Return the [x, y] coordinate for the center point of the cell that contains the specified text.  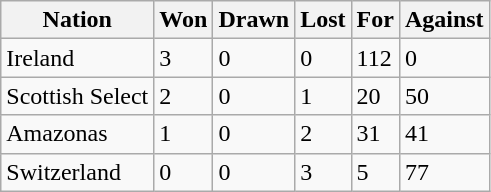
Ireland [78, 58]
20 [375, 96]
Amazonas [78, 134]
41 [444, 134]
Scottish Select [78, 96]
Switzerland [78, 172]
Lost [323, 20]
Drawn [254, 20]
Against [444, 20]
112 [375, 58]
31 [375, 134]
Nation [78, 20]
For [375, 20]
Won [184, 20]
77 [444, 172]
5 [375, 172]
50 [444, 96]
